Provide the (x, y) coordinate of the cell's center where the given text is located.  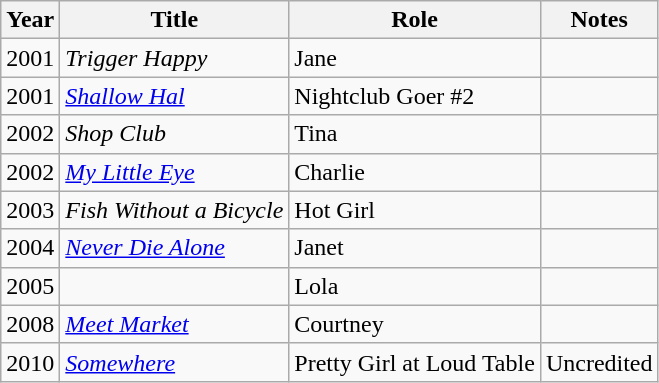
Charlie (415, 172)
Shallow Hal (174, 96)
Jane (415, 58)
Fish Without a Bicycle (174, 210)
2008 (30, 324)
Year (30, 20)
2010 (30, 362)
Never Die Alone (174, 248)
Courtney (415, 324)
Shop Club (174, 134)
Hot Girl (415, 210)
2005 (30, 286)
Pretty Girl at Loud Table (415, 362)
Title (174, 20)
2004 (30, 248)
Notes (599, 20)
Lola (415, 286)
Uncredited (599, 362)
Role (415, 20)
My Little Eye (174, 172)
Somewhere (174, 362)
Tina (415, 134)
Nightclub Goer #2 (415, 96)
Janet (415, 248)
Meet Market (174, 324)
Trigger Happy (174, 58)
2003 (30, 210)
